For the text-containing cell, return its midpoint in [x, y] coordinate format. 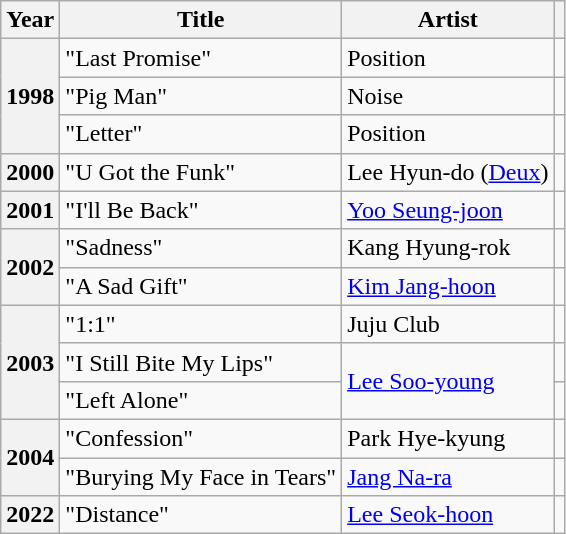
2002 [30, 267]
2022 [30, 515]
Kang Hyung-rok [448, 248]
"Confession" [201, 438]
"A Sad Gift" [201, 286]
Year [30, 20]
1998 [30, 96]
Juju Club [448, 324]
Yoo Seung-joon [448, 210]
Noise [448, 96]
Lee Soo-young [448, 381]
Kim Jang-hoon [448, 286]
"U Got the Funk" [201, 172]
"Burying My Face in Tears" [201, 477]
"Distance" [201, 515]
"1:1" [201, 324]
"Left Alone" [201, 400]
Lee Hyun-do (Deux) [448, 172]
Jang Na-ra [448, 477]
Title [201, 20]
"Sadness" [201, 248]
2003 [30, 362]
2004 [30, 457]
Artist [448, 20]
"I'll Be Back" [201, 210]
2000 [30, 172]
Park Hye-kyung [448, 438]
"Pig Man" [201, 96]
Lee Seok-hoon [448, 515]
"Letter" [201, 134]
"Last Promise" [201, 58]
2001 [30, 210]
"I Still Bite My Lips" [201, 362]
